Locate the cell with the specified text and output its [x, y] center coordinate. 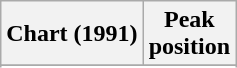
Chart (1991) [72, 34]
Peakposition [189, 34]
